Find where the given text appears and provide that cell's center as (x, y) coordinate. 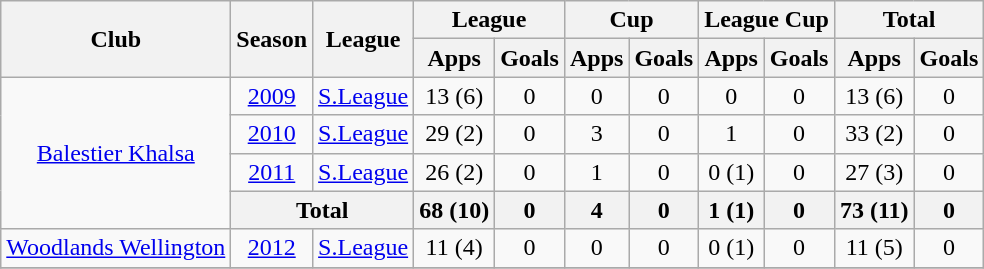
4 (596, 210)
Season (272, 39)
73 (11) (874, 210)
26 (2) (454, 172)
League Cup (767, 20)
1 (1) (732, 210)
68 (10) (454, 210)
11 (5) (874, 248)
2012 (272, 248)
Woodlands Wellington (116, 248)
3 (596, 134)
33 (2) (874, 134)
11 (4) (454, 248)
27 (3) (874, 172)
Cup (631, 20)
Balestier Khalsa (116, 153)
Club (116, 39)
2010 (272, 134)
2009 (272, 96)
2011 (272, 172)
29 (2) (454, 134)
